Return the (x, y) coordinate for the center point of the cell that contains the specified text.  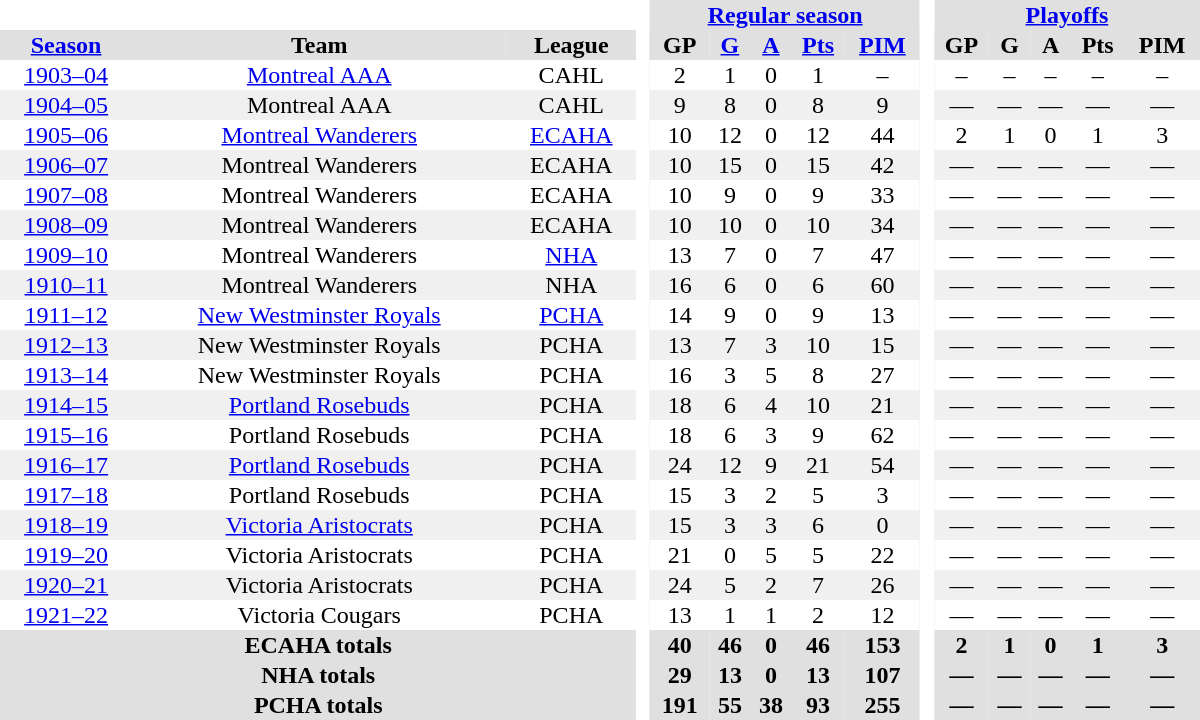
ECAHA totals (318, 645)
60 (882, 285)
93 (818, 705)
55 (730, 705)
47 (882, 255)
1919–20 (66, 555)
1918–19 (66, 525)
Team (319, 45)
Regular season (785, 15)
29 (680, 675)
54 (882, 465)
1909–10 (66, 255)
1908–09 (66, 225)
Season (66, 45)
1905–06 (66, 135)
255 (882, 705)
1917–18 (66, 495)
4 (770, 405)
1903–04 (66, 75)
1921–22 (66, 615)
34 (882, 225)
1916–17 (66, 465)
1915–16 (66, 435)
Victoria Cougars (319, 615)
38 (770, 705)
1911–12 (66, 315)
44 (882, 135)
1907–08 (66, 195)
League (571, 45)
1906–07 (66, 165)
33 (882, 195)
14 (680, 315)
1920–21 (66, 585)
1912–13 (66, 345)
42 (882, 165)
153 (882, 645)
1913–14 (66, 375)
22 (882, 555)
NHA totals (318, 675)
27 (882, 375)
107 (882, 675)
1904–05 (66, 105)
1910–11 (66, 285)
40 (680, 645)
62 (882, 435)
Playoffs (1067, 15)
1914–15 (66, 405)
PCHA totals (318, 705)
191 (680, 705)
26 (882, 585)
